For the text-containing cell, return its midpoint in (x, y) coordinate format. 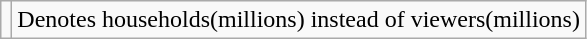
Denotes households(millions) instead of viewers(millions) (299, 20)
